Identify which cell holds the provided text, then report its [x, y] central coordinate. 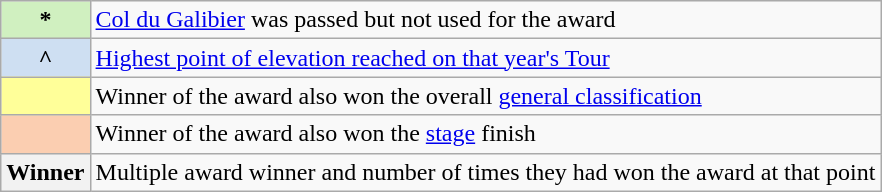
Winner of the award also won the stage finish [486, 134]
* [46, 20]
Multiple award winner and number of times they had won the award at that point [486, 172]
Col du Galibier was passed but not used for the award [486, 20]
Winner [46, 172]
Highest point of elevation reached on that year's Tour [486, 58]
Winner of the award also won the overall general classification [486, 96]
^ [46, 58]
